Extract the [x, y] coordinate from the center of the cell holding the provided text.  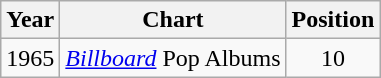
1965 [30, 58]
10 [333, 58]
Billboard Pop Albums [173, 58]
Chart [173, 20]
Position [333, 20]
Year [30, 20]
